Scan for the cell matching the given text and deliver its (x, y) coordinate at center. 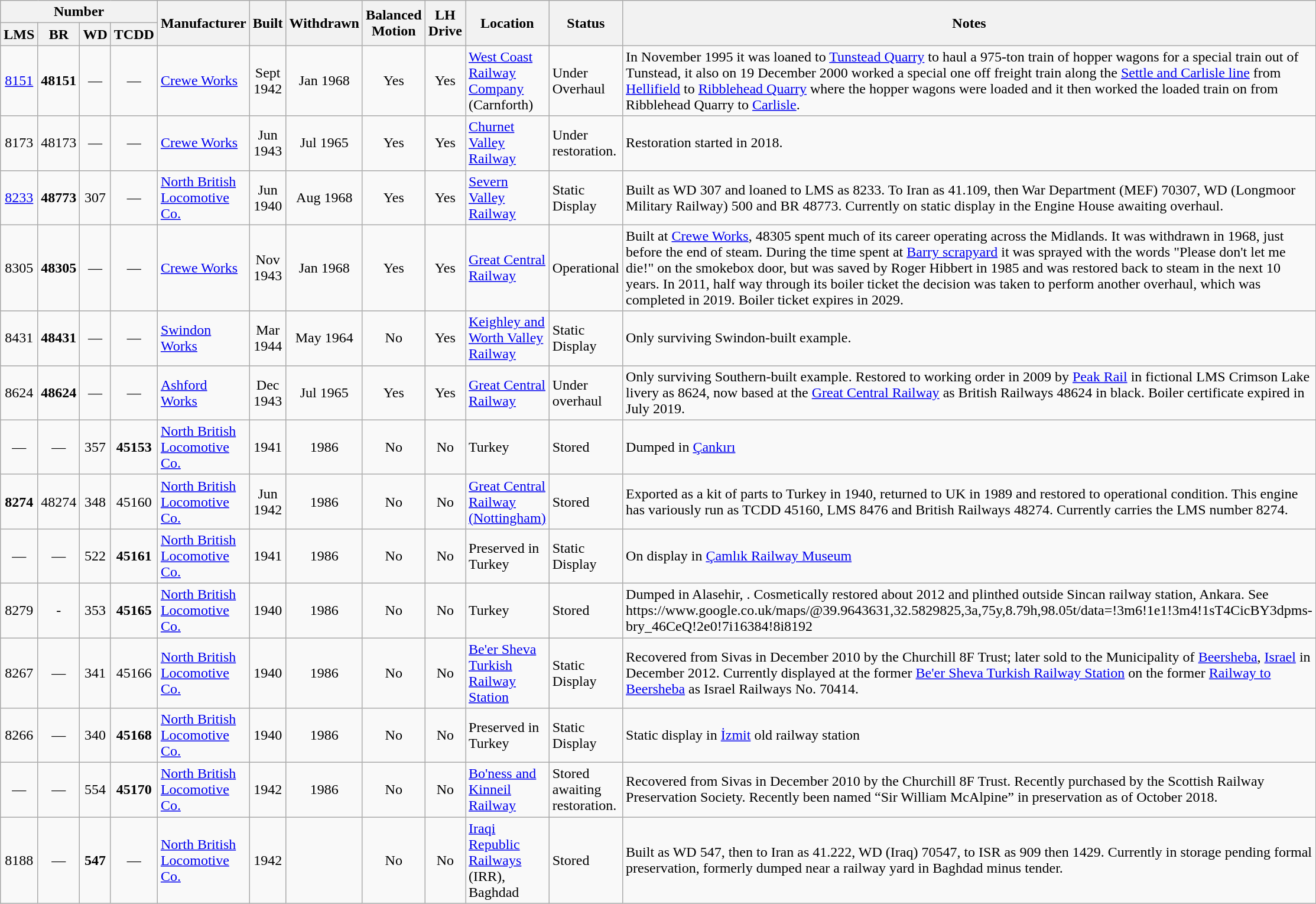
45165 (134, 610)
Operational (586, 268)
May 1964 (324, 338)
Only surviving Swindon-built example. (969, 338)
348 (95, 501)
LH Drive (445, 23)
Keighley and Worth Valley Railway (508, 338)
353 (95, 610)
45166 (134, 673)
8233 (19, 197)
45170 (134, 790)
Iraqi Republic Railways (IRR), Baghdad (508, 860)
8279 (19, 610)
Sept 1942 (268, 80)
LMS (19, 34)
45160 (134, 501)
On display in Çamlık Railway Museum (969, 556)
Jun 1943 (268, 143)
48305 (59, 268)
Number (79, 12)
- (59, 610)
8305 (19, 268)
8188 (19, 860)
341 (95, 673)
8624 (19, 393)
554 (95, 790)
Static display in İzmit old railway station (969, 735)
8151 (19, 80)
48274 (59, 501)
Restoration started in 2018. (969, 143)
8431 (19, 338)
48173 (59, 143)
45153 (134, 447)
340 (95, 735)
Churnet Valley Railway (508, 143)
45161 (134, 556)
48151 (59, 80)
Dec 1943 (268, 393)
45168 (134, 735)
8266 (19, 735)
Severn Valley Railway (508, 197)
Location (508, 23)
522 (95, 556)
357 (95, 447)
Status (586, 23)
TCDD (134, 34)
Ashford Works (203, 393)
8173 (19, 143)
48624 (59, 393)
48431 (59, 338)
Under overhaul (586, 393)
Balanced Motion (394, 23)
Great Central Railway (Nottingham) (508, 501)
Stored awaiting restoration. (586, 790)
Withdrawn (324, 23)
Aug 1968 (324, 197)
Built (268, 23)
Notes (969, 23)
Swindon Works (203, 338)
Be'er Sheva Turkish Railway Station (508, 673)
Nov 1943 (268, 268)
Under Overhaul (586, 80)
BR (59, 34)
8267 (19, 673)
Jun 1942 (268, 501)
Bo'ness and Kinneil Railway (508, 790)
Dumped in Çankırı (969, 447)
307 (95, 197)
Mar 1944 (268, 338)
Manufacturer (203, 23)
WD (95, 34)
Under restoration. (586, 143)
547 (95, 860)
West Coast Railway Company (Carnforth) (508, 80)
Jun 1940 (268, 197)
48773 (59, 197)
8274 (19, 501)
